Locate the cell with the specified text and output its [X, Y] center coordinate. 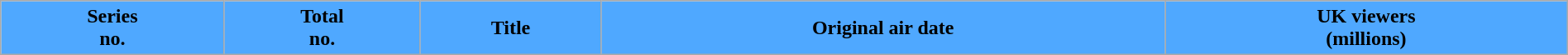
Title [511, 28]
Totalno. [323, 28]
Original air date [883, 28]
UK viewers(millions) [1366, 28]
Seriesno. [112, 28]
